For the text-containing cell, return its midpoint in (x, y) coordinate format. 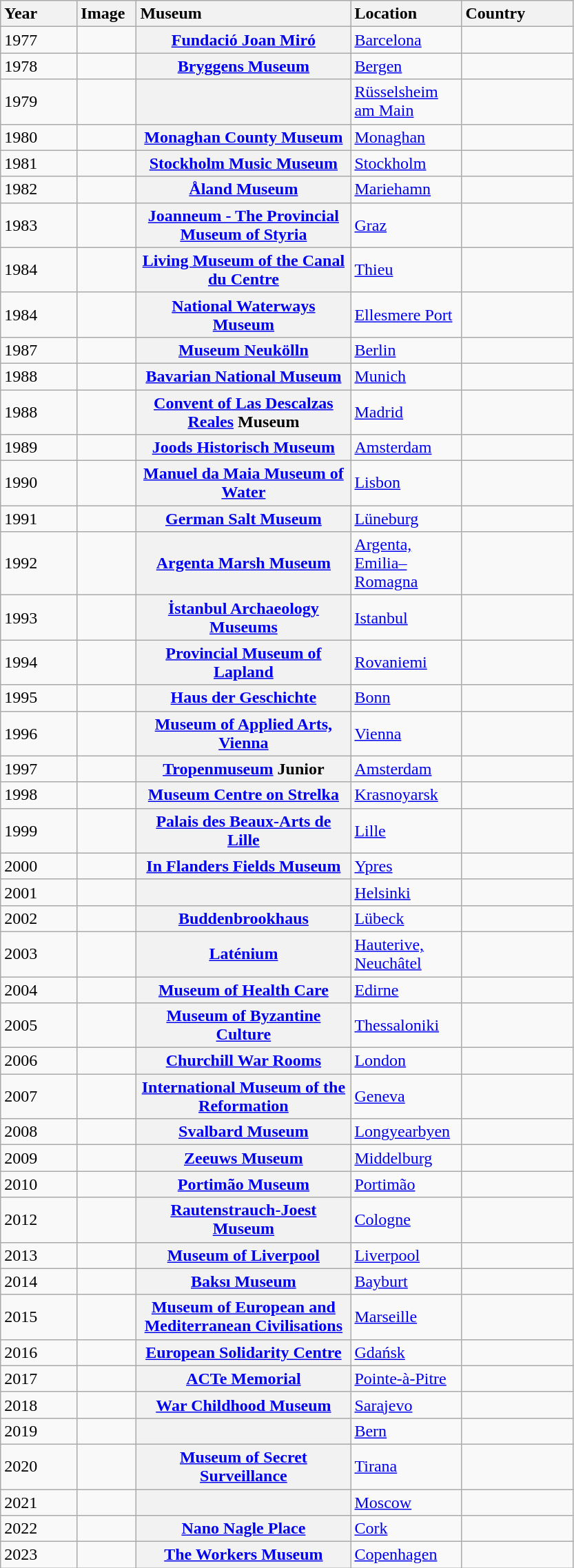
Haus der Geschichte (244, 698)
1997 (39, 769)
Monaghan (407, 137)
1978 (39, 66)
Churchill War Rooms (244, 1061)
2007 (39, 1097)
1977 (39, 40)
Lille (407, 831)
Thieu (407, 270)
Year (39, 14)
Cologne (407, 1219)
Krasnoyarsk (407, 795)
Provincial Museum of Lapland (244, 663)
1991 (39, 519)
2003 (39, 953)
1980 (39, 137)
1979 (39, 102)
Bonn (407, 698)
Joanneum - The Provincial Museum of Styria (244, 225)
Laténium (244, 953)
2009 (39, 1158)
German Salt Museum (244, 519)
2008 (39, 1132)
Convent of Las Descalzas Reales Museum (244, 412)
Argenta Marsh Museum (244, 564)
1993 (39, 617)
Hauterive, Neuchâtel (407, 953)
Bayburt (407, 1281)
2022 (39, 1529)
İstanbul Archaeology Museums (244, 617)
Lisbon (407, 484)
Madrid (407, 412)
International Museum of the Reformation (244, 1097)
Ellesmere Port (407, 314)
1982 (39, 189)
1996 (39, 733)
Bern (407, 1431)
Argenta, Emilia–Romagna (407, 564)
2021 (39, 1503)
2017 (39, 1379)
Copenhagen (407, 1555)
Rautenstrauch-Joest Museum (244, 1219)
2006 (39, 1061)
2004 (39, 990)
Barcelona (407, 40)
2002 (39, 918)
Bavarian National Museum (244, 376)
2013 (39, 1255)
Istanbul (407, 617)
1983 (39, 225)
Svalbard Museum (244, 1132)
Lübeck (407, 918)
2000 (39, 866)
ACTe Memorial (244, 1379)
1995 (39, 698)
National Waterways Museum (244, 314)
2014 (39, 1281)
2012 (39, 1219)
Liverpool (407, 1255)
2016 (39, 1352)
Joods Historisch Museum (244, 448)
London (407, 1061)
Museum (244, 14)
Museum of Liverpool (244, 1255)
Location (407, 14)
2001 (39, 892)
Longyearbyen (407, 1132)
Museum of Applied Arts, Vienna (244, 733)
Mariehamn (407, 189)
Åland Museum (244, 189)
Pointe-à-Pitre (407, 1379)
Portimão Museum (244, 1184)
Baksı Museum (244, 1281)
Stockholm (407, 163)
Monaghan County Museum (244, 137)
2020 (39, 1466)
Museum of Byzantine Culture (244, 1025)
Museum Centre on Strelka (244, 795)
The Workers Museum (244, 1555)
Graz (407, 225)
Gdańsk (407, 1352)
Manuel da Maia Museum of Water (244, 484)
Tirana (407, 1466)
Museum of Secret Surveillance (244, 1466)
Palais des Beaux-Arts de Lille (244, 831)
Ypres (407, 866)
Zeeuws Museum (244, 1158)
Edirne (407, 990)
2015 (39, 1317)
1998 (39, 795)
1987 (39, 350)
War Childhood Museum (244, 1405)
Marseille (407, 1317)
Living Museum of the Canal du Centre (244, 270)
Museum Neukölln (244, 350)
Munich (407, 376)
Sarajevo (407, 1405)
Bergen (407, 66)
Berlin (407, 350)
Stockholm Music Museum (244, 163)
1992 (39, 564)
Geneva (407, 1097)
1994 (39, 663)
Thessaloniki (407, 1025)
Museum of Health Care (244, 990)
Cork (407, 1529)
European Solidarity Centre (244, 1352)
Museum of European and Mediterranean Civilisations (244, 1317)
Country (517, 14)
Lüneburg (407, 519)
Buddenbrookhaus (244, 918)
Tropenmuseum Junior (244, 769)
Image (107, 14)
2018 (39, 1405)
Vienna (407, 733)
Moscow (407, 1503)
Nano Nagle Place (244, 1529)
1981 (39, 163)
Helsinki (407, 892)
Middelburg (407, 1158)
2019 (39, 1431)
Portimão (407, 1184)
2010 (39, 1184)
2023 (39, 1555)
1990 (39, 484)
Rüsselsheim am Main (407, 102)
Rovaniemi (407, 663)
1989 (39, 448)
Bryggens Museum (244, 66)
2005 (39, 1025)
In Flanders Fields Museum (244, 866)
1999 (39, 831)
Fundació Joan Miró (244, 40)
